Return the (X, Y) coordinate for the center point of the cell that contains the specified text.  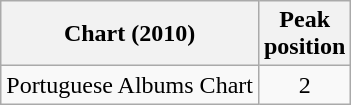
Peakposition (304, 34)
Chart (2010) (130, 34)
Portuguese Albums Chart (130, 85)
2 (304, 85)
